Extract the [x, y] coordinate from the center of the cell holding the provided text.  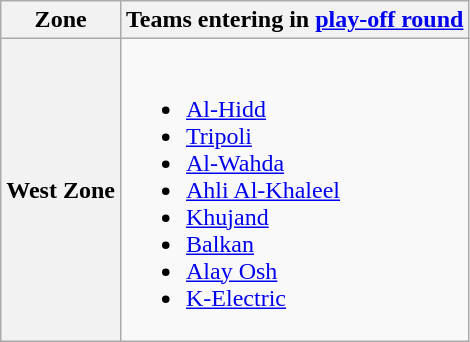
West Zone [61, 190]
Al-Hidd Tripoli Al-Wahda Ahli Al-Khaleel Khujand Balkan Alay Osh K-Electric [294, 190]
Teams entering in play-off round [294, 20]
Zone [61, 20]
